For the text-containing cell, return its midpoint in (x, y) coordinate format. 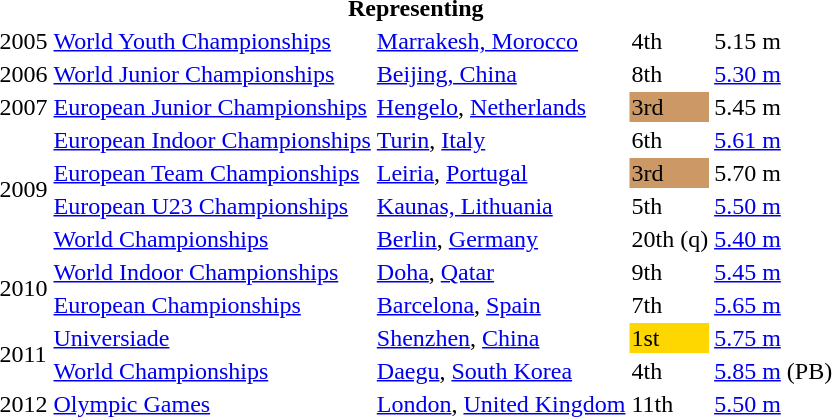
Doha, Qatar (501, 272)
World Youth Championships (212, 41)
Universiade (212, 338)
6th (670, 140)
5th (670, 206)
European Championships (212, 305)
World Indoor Championships (212, 272)
Marrakesh, Morocco (501, 41)
European Junior Championships (212, 107)
Kaunas, Lithuania (501, 206)
7th (670, 305)
European Team Championships (212, 173)
Shenzhen, China (501, 338)
1st (670, 338)
Turin, Italy (501, 140)
Leiria, Portugal (501, 173)
8th (670, 74)
Daegu, South Korea (501, 371)
European U23 Championships (212, 206)
Hengelo, Netherlands (501, 107)
20th (q) (670, 239)
Beijing, China (501, 74)
9th (670, 272)
European Indoor Championships (212, 140)
Berlin, Germany (501, 239)
Barcelona, Spain (501, 305)
World Junior Championships (212, 74)
